Determine the [x, y] coordinate at the center of the cell enclosing the given text.  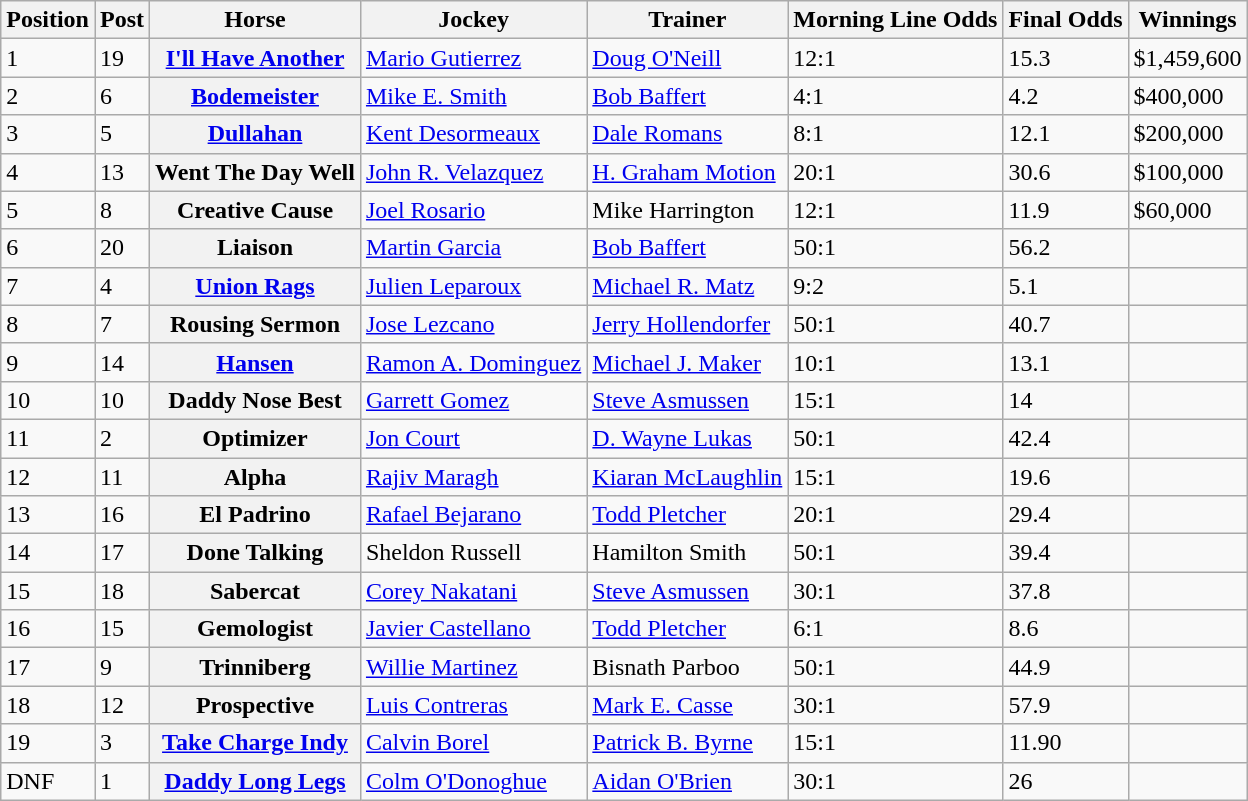
Mark E. Casse [688, 705]
4.2 [1066, 96]
I'll Have Another [256, 58]
Michael R. Matz [688, 286]
6:1 [896, 629]
Creative Cause [256, 210]
Joel Rosario [473, 210]
Rajiv Maragh [473, 477]
Doug O'Neill [688, 58]
Union Rags [256, 286]
Hansen [256, 362]
Kiaran McLaughlin [688, 477]
Dale Romans [688, 134]
Post [122, 20]
Javier Castellano [473, 629]
Liaison [256, 248]
8:1 [896, 134]
44.9 [1066, 667]
Rafael Bejarano [473, 515]
19.6 [1066, 477]
Mike Harrington [688, 210]
40.7 [1066, 324]
Patrick B. Byrne [688, 743]
Dullahan [256, 134]
Jon Court [473, 438]
Julien Leparoux [473, 286]
DNF [48, 781]
4:1 [896, 96]
Hamilton Smith [688, 553]
Went The Day Well [256, 172]
Prospective [256, 705]
Winnings [1188, 20]
Garrett Gomez [473, 400]
Daddy Long Legs [256, 781]
Aidan O'Brien [688, 781]
Rousing Sermon [256, 324]
20 [122, 248]
10:1 [896, 362]
Take Charge Indy [256, 743]
42.4 [1066, 438]
26 [1066, 781]
Luis Contreras [473, 705]
$200,000 [1188, 134]
Mario Gutierrez [473, 58]
Gemologist [256, 629]
Optimizer [256, 438]
Alpha [256, 477]
El Padrino [256, 515]
Bisnath Parboo [688, 667]
Trinniberg [256, 667]
$400,000 [1188, 96]
Bodemeister [256, 96]
John R. Velazquez [473, 172]
$60,000 [1188, 210]
Jockey [473, 20]
Mike E. Smith [473, 96]
Done Talking [256, 553]
37.8 [1066, 591]
Daddy Nose Best [256, 400]
D. Wayne Lukas [688, 438]
Jose Lezcano [473, 324]
$1,459,600 [1188, 58]
9:2 [896, 286]
Trainer [688, 20]
Sabercat [256, 591]
Corey Nakatani [473, 591]
11.9 [1066, 210]
Colm O'Donoghue [473, 781]
12.1 [1066, 134]
Calvin Borel [473, 743]
Kent Desormeaux [473, 134]
Morning Line Odds [896, 20]
Position [48, 20]
Final Odds [1066, 20]
13.1 [1066, 362]
Ramon A. Dominguez [473, 362]
Martin Garcia [473, 248]
5.1 [1066, 286]
57.9 [1066, 705]
Willie Martinez [473, 667]
11.90 [1066, 743]
15.3 [1066, 58]
Horse [256, 20]
30.6 [1066, 172]
8.6 [1066, 629]
Sheldon Russell [473, 553]
H. Graham Motion [688, 172]
56.2 [1066, 248]
Jerry Hollendorfer [688, 324]
Michael J. Maker [688, 362]
29.4 [1066, 515]
39.4 [1066, 553]
$100,000 [1188, 172]
